Capture the cell that displays the provided text and extract its [X, Y] central coordinate. 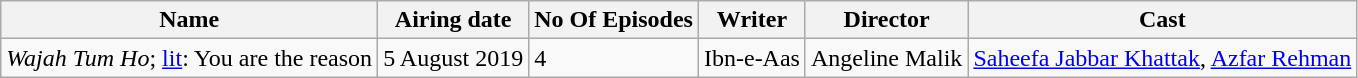
Ibn-e-Aas [752, 58]
Saheefa Jabbar Khattak, Azfar Rehman [1162, 58]
Angeline Malik [886, 58]
Cast [1162, 20]
Airing date [454, 20]
No Of Episodes [614, 20]
Name [190, 20]
4 [614, 58]
5 August 2019 [454, 58]
Wajah Tum Ho; lit: You are the reason [190, 58]
Director [886, 20]
Writer [752, 20]
